From the cell containing the given text, extract its center point as (x, y) coordinate. 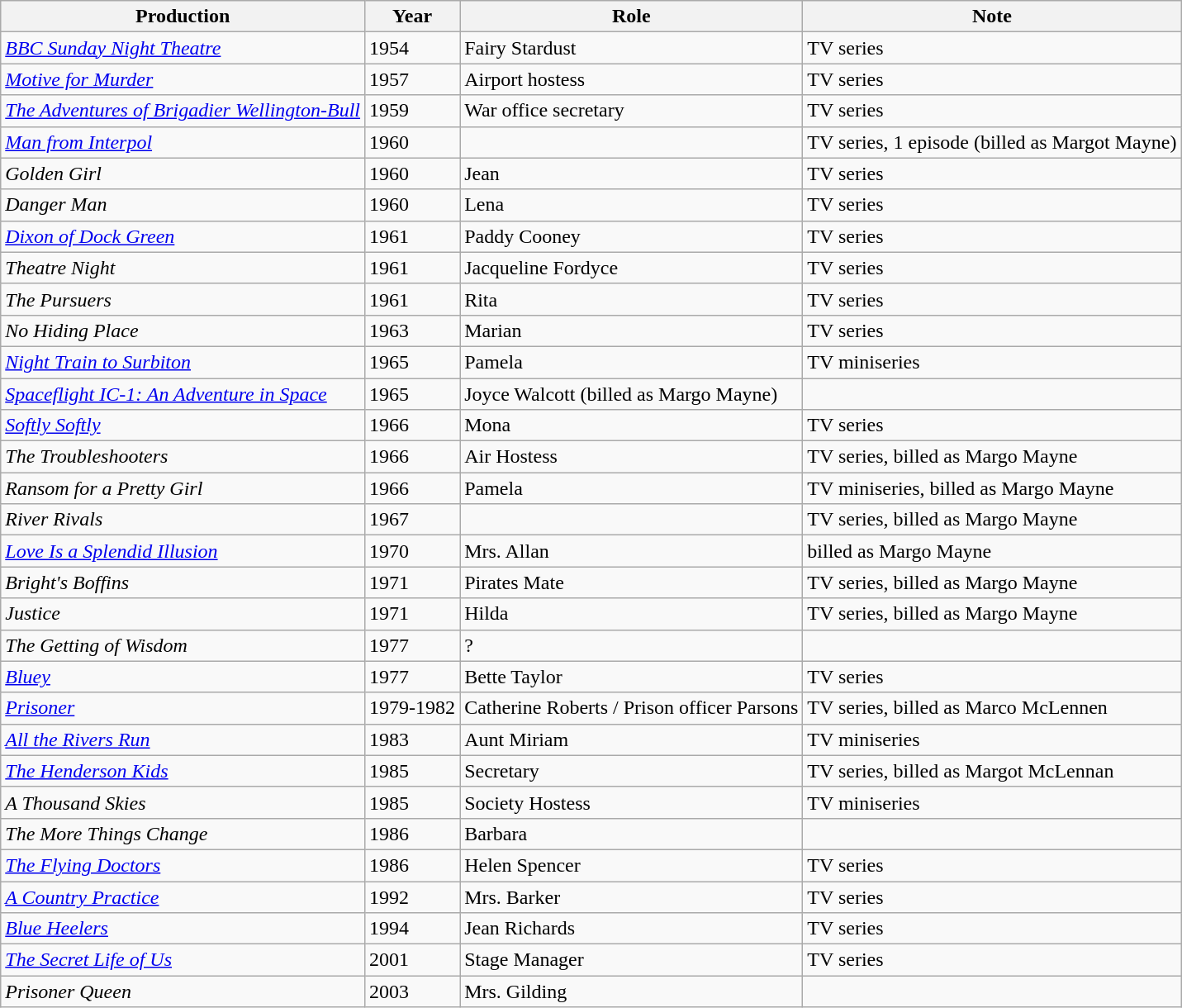
billed as Margo Mayne (992, 551)
TV series, billed as Margot McLennan (992, 771)
Dixon of Dock Green (183, 236)
TV series, billed as Marco McLennen (992, 708)
Prisoner Queen (183, 991)
Society Hostess (631, 802)
The Getting of Wisdom (183, 645)
Production (183, 17)
Justice (183, 614)
Blue Heelers (183, 929)
River Rivals (183, 520)
1979-1982 (413, 708)
1959 (413, 111)
BBC Sunday Night Theatre (183, 48)
Fairy Stardust (631, 48)
Man from Interpol (183, 142)
Role (631, 17)
Barbara (631, 834)
The Troubleshooters (183, 457)
Ransom for a Pretty Girl (183, 488)
1970 (413, 551)
The Henderson Kids (183, 771)
The Adventures of Brigadier Wellington-Bull (183, 111)
Mona (631, 426)
Jacqueline Fordyce (631, 268)
Night Train to Surbiton (183, 362)
Bluey (183, 677)
Pirates Mate (631, 582)
All the Rivers Run (183, 739)
Love Is a Splendid Illusion (183, 551)
1967 (413, 520)
TV miniseries, billed as Margo Mayne (992, 488)
Aunt Miriam (631, 739)
Mrs. Allan (631, 551)
2001 (413, 960)
Bright's Boffins (183, 582)
Danger Man (183, 205)
A Country Practice (183, 896)
Softly Softly (183, 426)
Catherine Roberts / Prison officer Parsons (631, 708)
The More Things Change (183, 834)
Hilda (631, 614)
1992 (413, 896)
Joyce Walcott (billed as Margo Mayne) (631, 394)
1954 (413, 48)
Marian (631, 330)
Jean (631, 174)
? (631, 645)
Paddy Cooney (631, 236)
The Secret Life of Us (183, 960)
War office secretary (631, 111)
Rita (631, 299)
1994 (413, 929)
Lena (631, 205)
Note (992, 17)
Motive for Murder (183, 79)
1957 (413, 79)
A Thousand Skies (183, 802)
Jean Richards (631, 929)
Secretary (631, 771)
Stage Manager (631, 960)
Year (413, 17)
The Pursuers (183, 299)
1983 (413, 739)
Mrs. Barker (631, 896)
Prisoner (183, 708)
2003 (413, 991)
1963 (413, 330)
Golden Girl (183, 174)
Airport hostess (631, 79)
Bette Taylor (631, 677)
No Hiding Place (183, 330)
Helen Spencer (631, 865)
Theatre Night (183, 268)
Air Hostess (631, 457)
TV series, 1 episode (billed as Margot Mayne) (992, 142)
Spaceflight IC-1: An Adventure in Space (183, 394)
Mrs. Gilding (631, 991)
The Flying Doctors (183, 865)
